Output the (X, Y) coordinate of the center of the cell containing the given text.  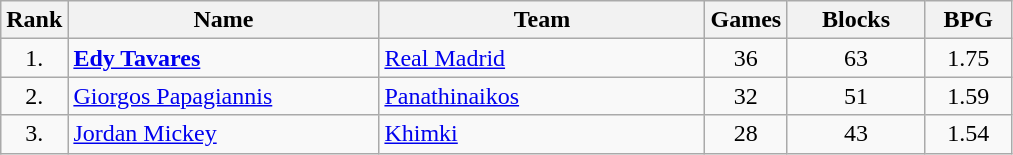
Panathinaikos (542, 96)
32 (746, 96)
36 (746, 58)
Edy Tavares (224, 58)
28 (746, 134)
1.54 (968, 134)
Blocks (856, 20)
Games (746, 20)
1. (34, 58)
Real Madrid (542, 58)
Khimki (542, 134)
1.59 (968, 96)
Name (224, 20)
Rank (34, 20)
BPG (968, 20)
43 (856, 134)
2. (34, 96)
3. (34, 134)
Team (542, 20)
1.75 (968, 58)
Giorgos Papagiannis (224, 96)
Jordan Mickey (224, 134)
51 (856, 96)
63 (856, 58)
